Locate the cell with the specified text and output its [X, Y] center coordinate. 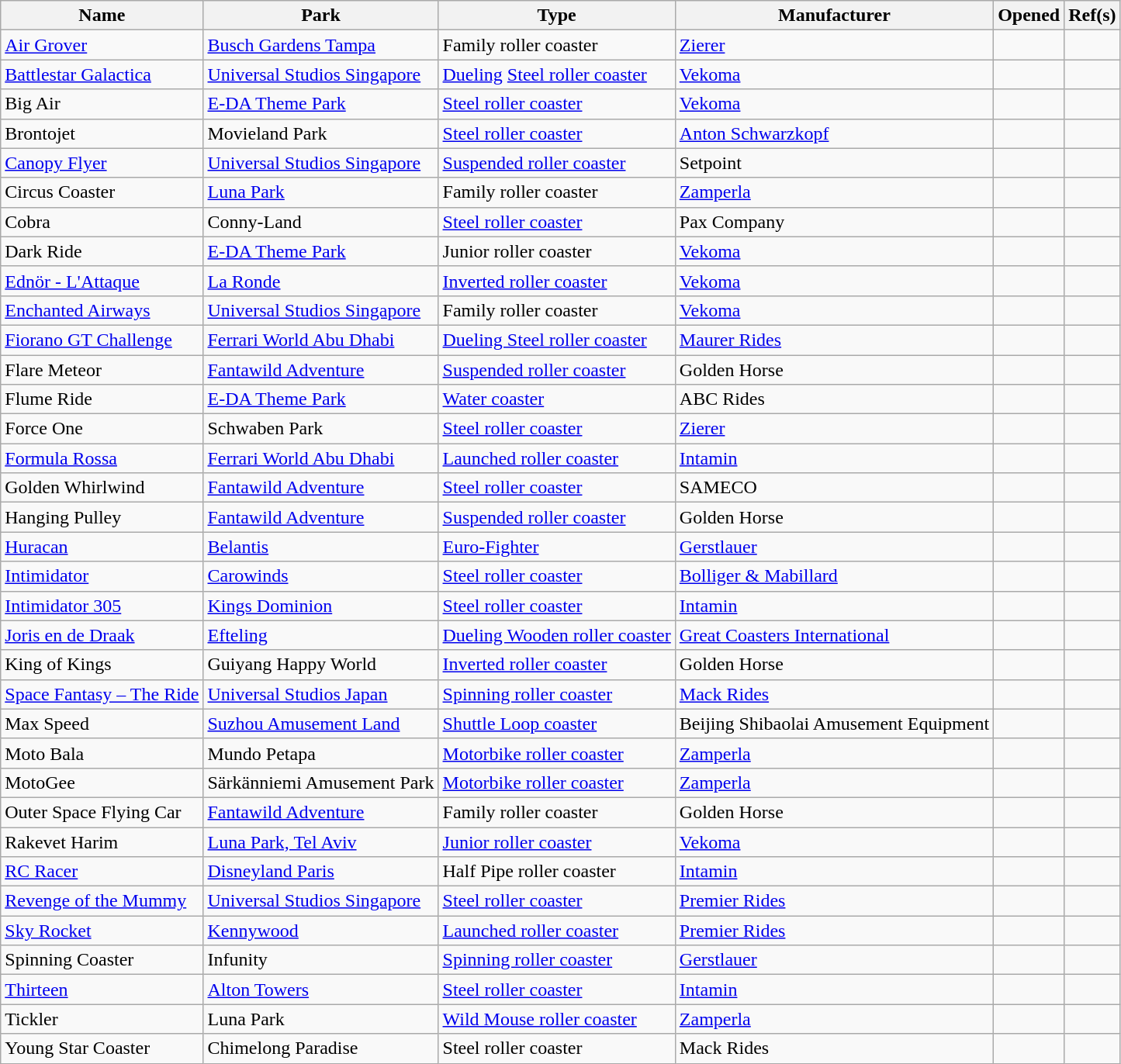
Luna Park, Tel Aviv [321, 841]
Intimidator 305 [102, 606]
Max Speed [102, 724]
Maurer Rides [834, 340]
Infunity [321, 960]
RC Racer [102, 872]
Wild Mouse roller coaster [557, 1019]
Rakevet Harim [102, 841]
Setpoint [834, 163]
Cobra [102, 222]
MotoGee [102, 782]
Name [102, 16]
Formula Rossa [102, 458]
Enchanted Airways [102, 310]
Shuttle Loop coaster [557, 724]
Anton Schwarzkopf [834, 133]
Chimelong Paradise [321, 1048]
Flume Ride [102, 399]
Disneyland Paris [321, 872]
Revenge of the Mummy [102, 901]
Universal Studios Japan [321, 694]
Euro-Fighter [557, 547]
Conny-Land [321, 222]
Park [321, 16]
Young Star Coaster [102, 1048]
Fiorano GT Challenge [102, 340]
Water coaster [557, 399]
Sky Rocket [102, 931]
Moto Bala [102, 753]
Särkänniemi Amusement Park [321, 782]
Opened [1029, 16]
Type [557, 16]
Efteling [321, 635]
Huracan [102, 547]
Thirteen [102, 990]
Force One [102, 429]
Schwaben Park [321, 429]
Guiyang Happy World [321, 665]
Joris en de Draak [102, 635]
Big Air [102, 104]
Circus Coaster [102, 192]
Manufacturer [834, 16]
Movieland Park [321, 133]
Carowinds [321, 576]
Brontojet [102, 133]
Space Fantasy – The Ride [102, 694]
Busch Gardens Tampa [321, 45]
Canopy Flyer [102, 163]
Dueling Wooden roller coaster [557, 635]
Ref(s) [1092, 16]
La Ronde [321, 281]
Flare Meteor [102, 370]
Tickler [102, 1019]
Suzhou Amusement Land [321, 724]
Great Coasters International [834, 635]
Mundo Petapa [321, 753]
Ednör - L'Attaque [102, 281]
Intimidator [102, 576]
King of Kings [102, 665]
Half Pipe roller coaster [557, 872]
Beijing Shibaolai Amusement Equipment [834, 724]
Air Grover [102, 45]
Dark Ride [102, 251]
ABC Rides [834, 399]
SAMECO [834, 488]
Outer Space Flying Car [102, 812]
Kennywood [321, 931]
Bolliger & Mabillard [834, 576]
Golden Whirlwind [102, 488]
Kings Dominion [321, 606]
Alton Towers [321, 990]
Hanging Pulley [102, 517]
Belantis [321, 547]
Spinning Coaster [102, 960]
Battlestar Galactica [102, 74]
Pax Company [834, 222]
